Provide the [X, Y] coordinate of the cell's center where the given text is located.  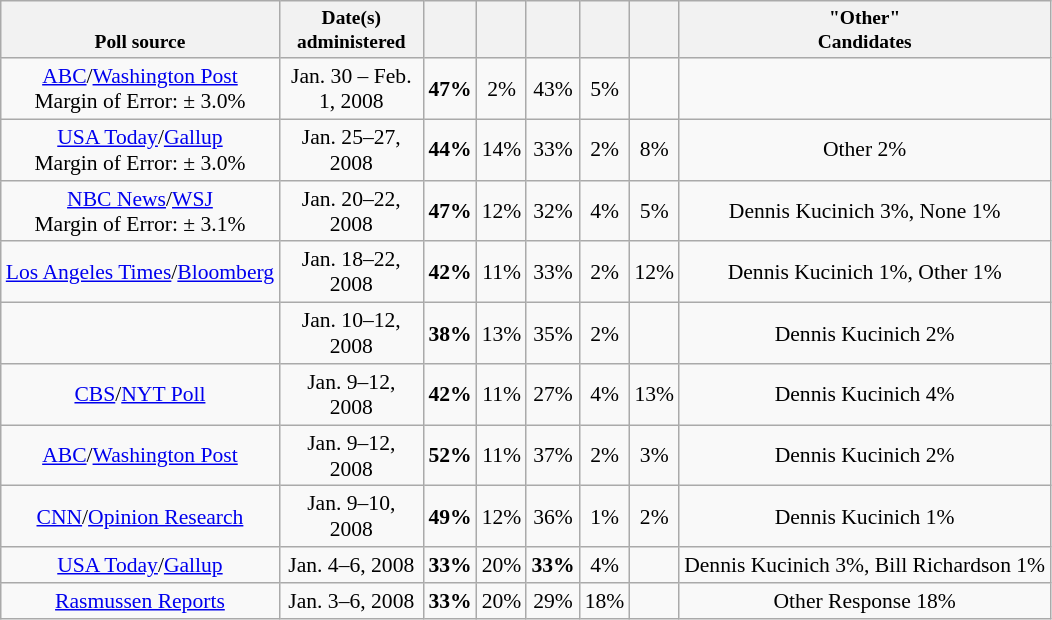
Date(s)administered [351, 30]
43% [552, 88]
Other 2% [864, 150]
44% [450, 150]
Other Response 18% [864, 601]
27% [552, 394]
USA Today/Gallup [140, 565]
Dennis Kucinich 4% [864, 394]
Los Angeles Times/Bloomberg [140, 272]
1% [605, 516]
Jan. 4–6, 2008 [351, 565]
"Other"Candidates [864, 30]
Dennis Kucinich 1%, Other 1% [864, 272]
52% [450, 456]
38% [450, 334]
29% [552, 601]
NBC News/WSJMargin of Error: ± 3.1% [140, 212]
Jan. 25–27, 2008 [351, 150]
USA Today/GallupMargin of Error: ± 3.0% [140, 150]
Jan. 10–12, 2008 [351, 334]
3% [654, 456]
Dennis Kucinich 3%, Bill Richardson 1% [864, 565]
ABC/Washington PostMargin of Error: ± 3.0% [140, 88]
Jan. 20–22, 2008 [351, 212]
35% [552, 334]
37% [552, 456]
Jan. 30 – Feb. 1, 2008 [351, 88]
8% [654, 150]
Poll source [140, 30]
CNN/Opinion Research [140, 516]
Rasmussen Reports [140, 601]
32% [552, 212]
ABC/Washington Post [140, 456]
Dennis Kucinich 1% [864, 516]
Jan. 18–22, 2008 [351, 272]
36% [552, 516]
Jan. 9–10, 2008 [351, 516]
Jan. 3–6, 2008 [351, 601]
49% [450, 516]
Dennis Kucinich 3%, None 1% [864, 212]
18% [605, 601]
14% [502, 150]
CBS/NYT Poll [140, 394]
